Identify which cell holds the provided text, then report its [X, Y] central coordinate. 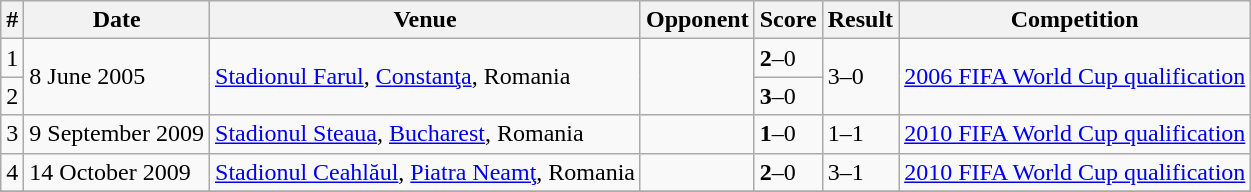
Venue [426, 20]
Date [117, 20]
Stadionul Steaua, Bucharest, Romania [426, 134]
2 [12, 96]
1–0 [788, 134]
Stadionul Farul, Constanţa, Romania [426, 77]
Stadionul Ceahlăul, Piatra Neamţ, Romania [426, 172]
1 [12, 58]
Opponent [697, 20]
14 October 2009 [117, 172]
3–1 [860, 172]
# [12, 20]
Competition [1075, 20]
9 September 2009 [117, 134]
Result [860, 20]
Score [788, 20]
3 [12, 134]
8 June 2005 [117, 77]
4 [12, 172]
2006 FIFA World Cup qualification [1075, 77]
1–1 [860, 134]
